Identify which cell holds the provided text, then report its [x, y] central coordinate. 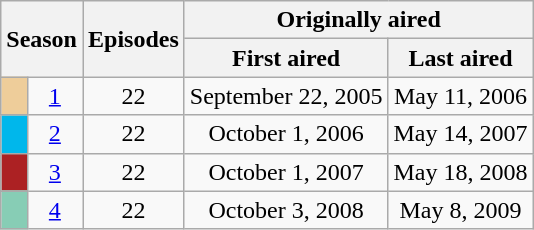
2 [54, 134]
3 [54, 172]
May 18, 2008 [460, 172]
Originally aired [358, 20]
Last aired [460, 58]
May 11, 2006 [460, 96]
4 [54, 210]
October 3, 2008 [286, 210]
September 22, 2005 [286, 96]
1 [54, 96]
October 1, 2007 [286, 172]
First aired [286, 58]
May 14, 2007 [460, 134]
May 8, 2009 [460, 210]
October 1, 2006 [286, 134]
Episodes [133, 39]
Season [42, 39]
